Locate the cell with the specified text and output its (X, Y) center coordinate. 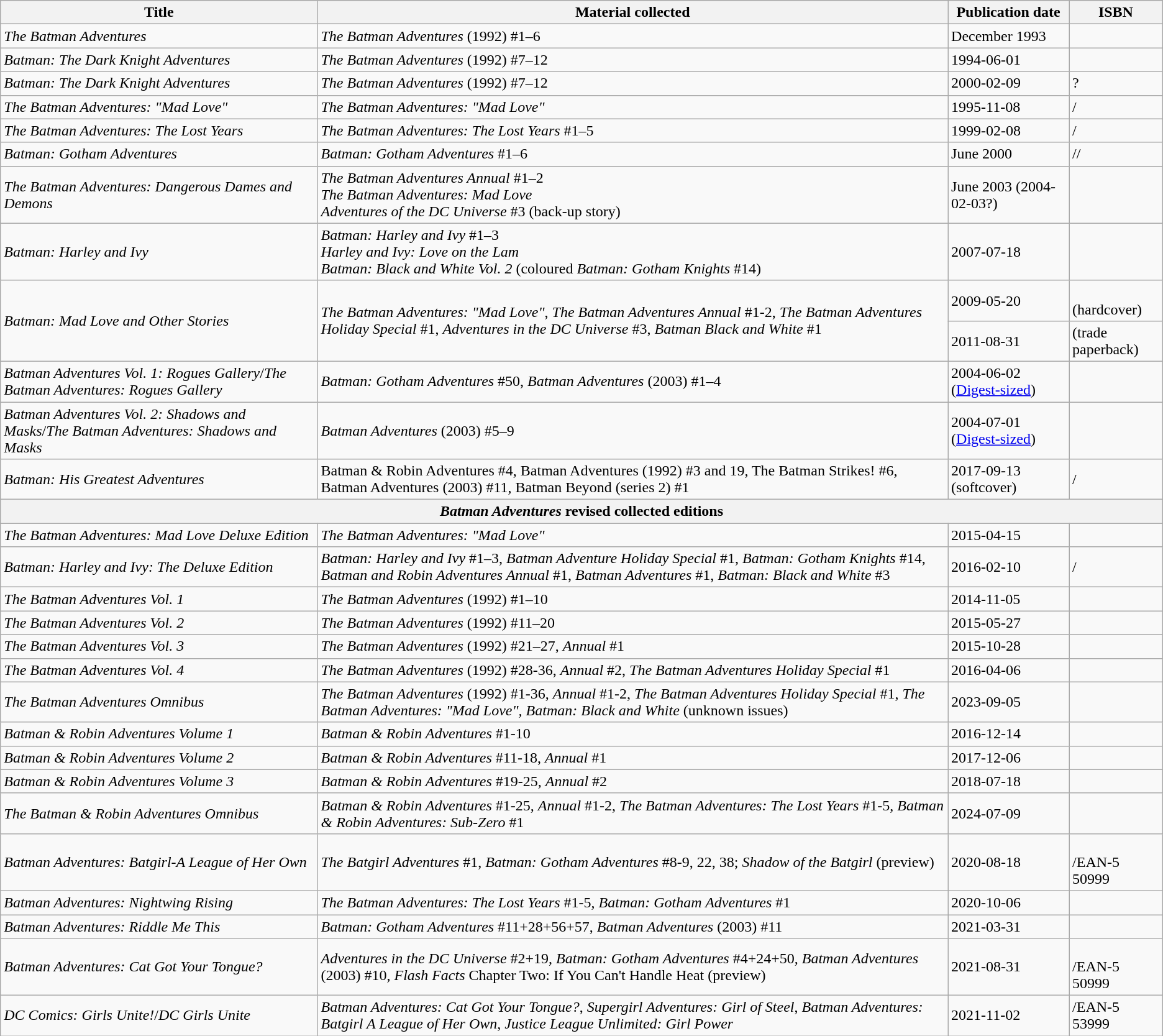
DC Comics: Girls Unite!/DC Girls Unite (159, 1015)
The Batman Adventures (1992) #28-36, Annual #2, The Batman Adventures Holiday Special #1 (632, 670)
2023-09-05 (1009, 702)
1999-02-08 (1009, 131)
Publication date (1009, 12)
2004-07-01 (Digest-sized) (1009, 430)
Batman: Gotham Adventures #50, Batman Adventures (2003) #1–4 (632, 382)
Batman: Harley and Ivy #1–3Harley and Ivy: Love on the LamBatman: Black and White Vol. 2 (coloured Batman: Gotham Knights #14) (632, 252)
The Batman Adventures (1992) #1–6 (632, 36)
2015-04-15 (1009, 535)
Batman: Gotham Adventures #11+28+56+57, Batman Adventures (2003) #11 (632, 927)
The Batman Adventures (1992) #11–20 (632, 623)
Batman Adventures (2003) #5–9 (632, 430)
Batman & Robin Adventures #11-18, Annual #1 (632, 758)
The Batman Adventures Vol. 2 (159, 623)
The Batman Adventures: Dangerous Dames and Demons (159, 195)
Batman & Robin Adventures Volume 1 (159, 734)
The Batman & Robin Adventures Omnibus (159, 813)
June 2000 (1009, 154)
The Batman Adventures Annual #1–2The Batman Adventures: Mad LoveAdventures of the DC Universe #3 (back-up story) (632, 195)
Batman & Robin Adventures #19-25, Annual #2 (632, 781)
Batman Adventures: Riddle Me This (159, 927)
Batman Adventures Vol. 2: Shadows and Masks/The Batman Adventures: Shadows and Masks (159, 430)
The Batman Adventures: Mad Love Deluxe Edition (159, 535)
The Batman Adventures (159, 36)
2018-07-18 (1009, 781)
1994-06-01 (1009, 60)
2009-05-20 (1009, 301)
The Batman Adventures Vol. 3 (159, 646)
The Batgirl Adventures #1, Batman: Gotham Adventures #8-9, 22, 38; Shadow of the Batgirl (preview) (632, 862)
1995-11-08 (1009, 107)
Batman Adventures: Batgirl-A League of Her Own (159, 862)
2017-12-06 (1009, 758)
? (1116, 83)
2021-11-02 (1009, 1015)
June 2003 (2004-02-03?) (1009, 195)
The Batman Adventures Vol. 4 (159, 670)
Batman Adventures: Nightwing Rising (159, 902)
2017-09-13 (softcover) (1009, 480)
Batman: Harley and Ivy (159, 252)
/EAN-5 53999 (1116, 1015)
2016-02-10 (1009, 567)
The Batman Adventures (1992) #1–10 (632, 599)
(trade paperback) (1116, 341)
Batman & Robin Adventures Volume 3 (159, 781)
The Batman Adventures Omnibus (159, 702)
2014-11-05 (1009, 599)
The Batman Adventures: The Lost Years (159, 131)
Batman: Gotham Adventures #1–6 (632, 154)
2011-08-31 (1009, 341)
2015-10-28 (1009, 646)
The Batman Adventures: The Lost Years #1–5 (632, 131)
Batman: Mad Love and Other Stories (159, 321)
2000-02-09 (1009, 83)
2021-08-31 (1009, 967)
2020-10-06 (1009, 902)
2015-05-27 (1009, 623)
Title (159, 12)
Batman & Robin Adventures #4, Batman Adventures (1992) #3 and 19, The Batman Strikes! #6, Batman Adventures (2003) #11, Batman Beyond (series 2) #1 (632, 480)
Batman: Harley and Ivy: The Deluxe Edition (159, 567)
(hardcover) (1116, 301)
// (1116, 154)
2024-07-09 (1009, 813)
2007-07-18 (1009, 252)
2016-04-06 (1009, 670)
Batman Adventures: Cat Got Your Tongue? (159, 967)
Material collected (632, 12)
2020-08-18 (1009, 862)
Batman Adventures Vol. 1: Rogues Gallery/The Batman Adventures: Rogues Gallery (159, 382)
The Batman Adventures: The Lost Years #1-5, Batman: Gotham Adventures #1 (632, 902)
Batman: His Greatest Adventures (159, 480)
2004-06-02 (Digest-sized) (1009, 382)
Batman: Gotham Adventures (159, 154)
ISBN (1116, 12)
Batman & Robin Adventures Volume 2 (159, 758)
The Batman Adventures Vol. 1 (159, 599)
2016-12-14 (1009, 734)
2021-03-31 (1009, 927)
Batman & Robin Adventures #1-10 (632, 734)
Batman Adventures revised collected editions (581, 511)
December 1993 (1009, 36)
Batman & Robin Adventures #1-25, Annual #1-2, The Batman Adventures: The Lost Years #1-5, Batman & Robin Adventures: Sub-Zero #1 (632, 813)
The Batman Adventures (1992) #21–27, Annual #1 (632, 646)
